For the text-containing cell, return its midpoint in [x, y] coordinate format. 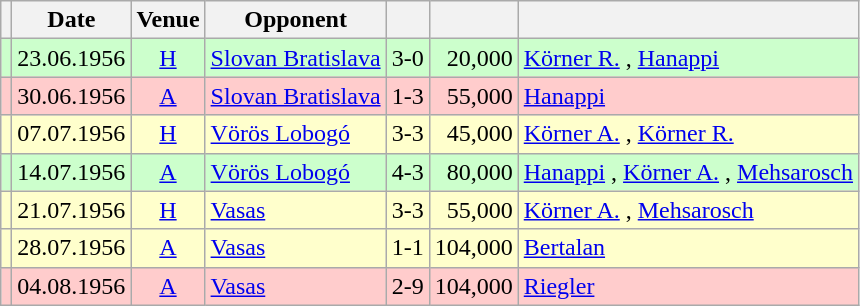
21.07.1956 [72, 210]
30.06.1956 [72, 96]
Hanappi [688, 96]
23.06.1956 [72, 58]
Date [72, 20]
Körner R. , Hanappi [688, 58]
1-3 [408, 96]
3-0 [408, 58]
Bertalan [688, 248]
Körner A. , Körner R. [688, 134]
Körner A. , Mehsarosch [688, 210]
Riegler [688, 286]
1-1 [408, 248]
04.08.1956 [72, 286]
Hanappi , Körner A. , Mehsarosch [688, 172]
4-3 [408, 172]
80,000 [474, 172]
2-9 [408, 286]
Opponent [296, 20]
07.07.1956 [72, 134]
45,000 [474, 134]
14.07.1956 [72, 172]
28.07.1956 [72, 248]
Venue [168, 20]
20,000 [474, 58]
